Find where the given text appears and provide that cell's center as (X, Y) coordinate. 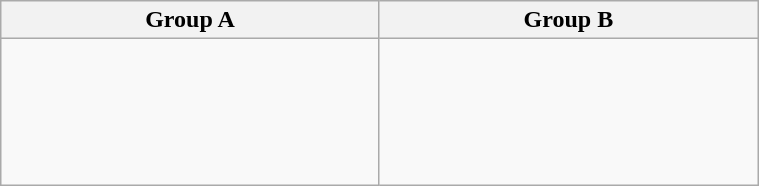
Group A (190, 20)
Group B (568, 20)
